Return the [x, y] coordinate for the center point of the cell that contains the specified text.  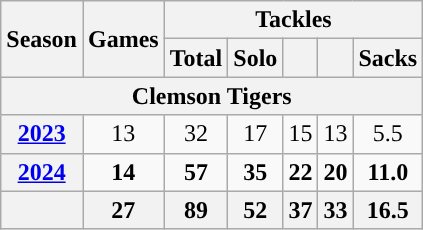
Sacks [388, 58]
Solo [256, 58]
2024 [42, 172]
Tackles [293, 20]
16.5 [388, 210]
32 [196, 134]
35 [256, 172]
11.0 [388, 172]
89 [196, 210]
33 [336, 210]
17 [256, 134]
15 [300, 134]
20 [336, 172]
37 [300, 210]
14 [123, 172]
52 [256, 210]
57 [196, 172]
Season [42, 39]
Total [196, 58]
22 [300, 172]
27 [123, 210]
Clemson Tigers [212, 96]
Games [123, 39]
2023 [42, 134]
5.5 [388, 134]
